Find where the given text appears and provide that cell's center as (X, Y) coordinate. 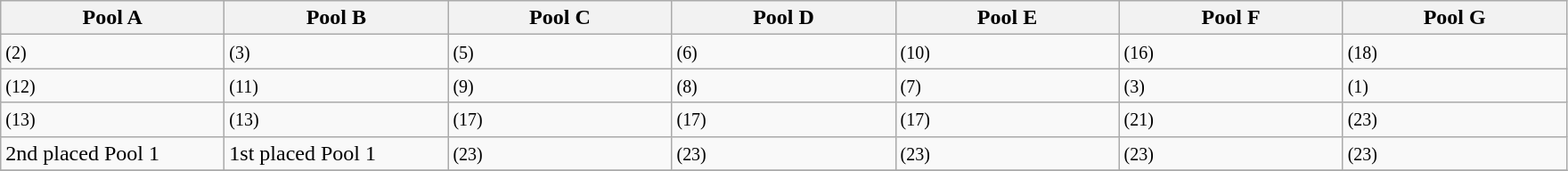
(2) (112, 52)
Pool D (784, 18)
(21) (1231, 119)
(10) (1007, 52)
(16) (1231, 52)
(1) (1454, 85)
Pool A (112, 18)
(7) (1007, 85)
Pool C (559, 18)
Pool B (337, 18)
Pool F (1231, 18)
(12) (112, 85)
1st placed Pool 1 (337, 153)
(11) (337, 85)
(9) (559, 85)
(6) (784, 52)
2nd placed Pool 1 (112, 153)
Pool E (1007, 18)
(8) (784, 85)
(5) (559, 52)
Pool G (1454, 18)
(18) (1454, 52)
